Return (X, Y) of the center of cell containing provided text 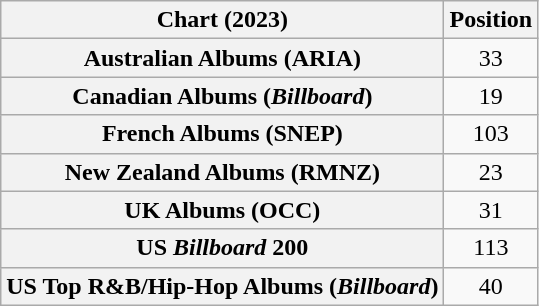
23 (491, 172)
31 (491, 210)
US Top R&B/Hip-Hop Albums (Billboard) (222, 286)
French Albums (SNEP) (222, 134)
19 (491, 96)
US Billboard 200 (222, 248)
40 (491, 286)
Chart (2023) (222, 20)
113 (491, 248)
UK Albums (OCC) (222, 210)
103 (491, 134)
33 (491, 58)
New Zealand Albums (RMNZ) (222, 172)
Australian Albums (ARIA) (222, 58)
Canadian Albums (Billboard) (222, 96)
Position (491, 20)
